Locate the cell with the specified text and output its [X, Y] center coordinate. 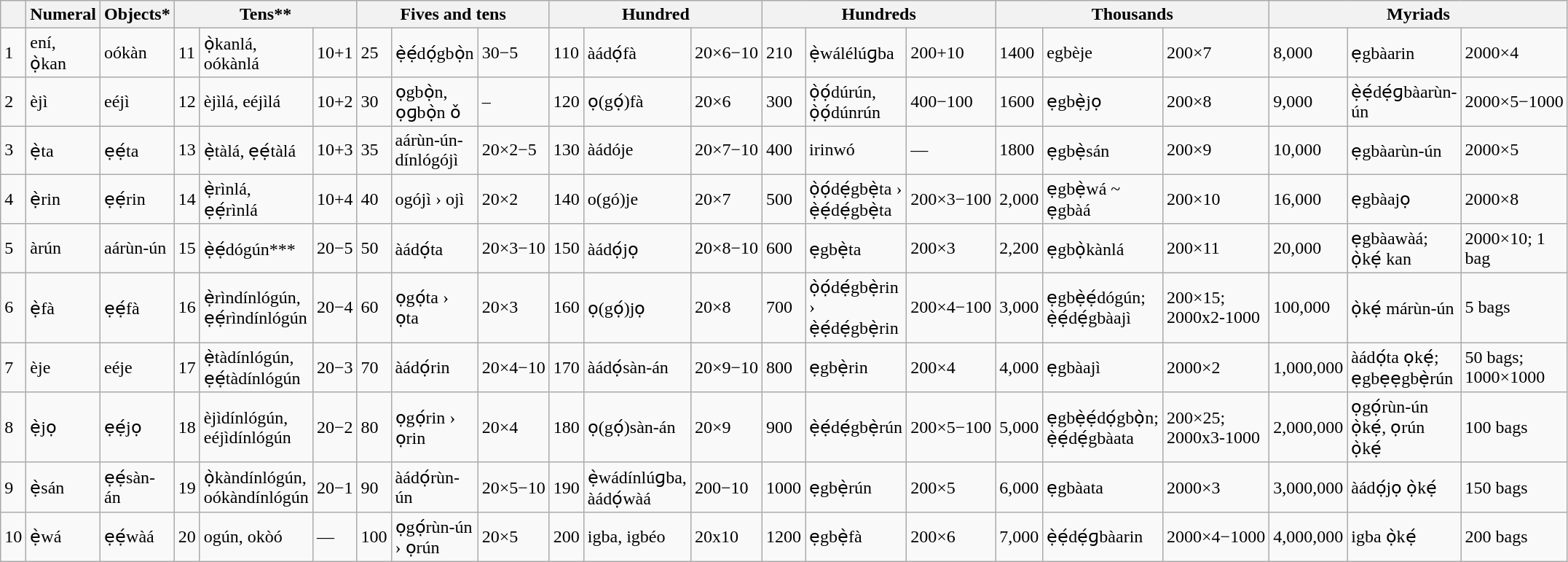
2000×3 [1216, 487]
àádọ́sàn-án [637, 367]
150 bags [1514, 487]
200×4 [951, 367]
ẹ̀rìndínlógún, ẹẹ́rìndínlógún [256, 308]
1 [13, 52]
20×2 [513, 198]
ẹ̀ẹ́dọ́gbọ̀n [434, 52]
200×8 [1216, 101]
ẹ̀sán [63, 487]
Fives and tens [453, 15]
3,000,000 [1308, 487]
ẹẹ́fà [138, 308]
Numeral [63, 15]
20×4−10 [513, 367]
àrún [63, 249]
200×5−100 [951, 427]
20−3 [335, 367]
ọgọ́rùn-ún › ọrún [434, 536]
800 [784, 367]
igba ọ̀kẹ́ [1404, 536]
200+10 [951, 52]
eéjì [138, 101]
Hundreds [878, 15]
ẹẹ́rin [138, 198]
200×10 [1216, 198]
200×3−100 [951, 198]
ọgbọ̀n, ọɡbọ̀n ǒ [434, 101]
100,000 [1308, 308]
600 [784, 249]
20×5−10 [513, 487]
ọ(gọ́)jọ [637, 308]
Objects* [138, 15]
ọ̀ọ́dẹ́gbẹ̀rin › ẹ̀ẹ́dẹ́gbẹ̀rin [856, 308]
àádọ́ta ọkẹ́; ẹgbẹẹgbẹ̀rún [1404, 367]
èjì [63, 101]
ẹgbẹ̀jọ [1103, 101]
15 [186, 249]
Hundred [655, 15]
2,200 [1020, 249]
13 [186, 150]
àádóje [637, 150]
700 [784, 308]
200×6 [951, 536]
8,000 [1308, 52]
2,000 [1020, 198]
– [513, 101]
70 [374, 367]
2000×8 [1514, 198]
4,000,000 [1308, 536]
4,000 [1020, 367]
ẹ̀fà [63, 308]
20×5 [513, 536]
130 [567, 150]
16 [186, 308]
9 [13, 487]
1,000,000 [1308, 367]
igba, igbéo [637, 536]
50 [374, 249]
o(gó)je [637, 198]
210 [784, 52]
200×7 [1216, 52]
àádọ́rùn-ún [434, 487]
2 [13, 101]
àádọ́ta [434, 249]
100 [374, 536]
àádọ́fà [637, 52]
20×6−10 [726, 52]
ẹẹ́wàá [138, 536]
10+4 [335, 198]
egbèje [1103, 52]
ọ̀kàndínlógún, oókàndínlógún [256, 487]
aárùn-ún [138, 249]
àádọ́rin [434, 367]
20×8 [726, 308]
ọ(gọ́)sàn-án [637, 427]
2000×10; 1 bag [1514, 249]
3,000 [1020, 308]
ẹgbàata [1103, 487]
ọ̀kẹ́ márùn-ún [1404, 308]
200×5 [951, 487]
400−100 [951, 101]
ẹ̀ẹ́dẹ́gbẹ̀rún [856, 427]
ọgọ́rùn-ún ọ̀kẹ́, ọrún ọ̀kẹ́ [1404, 427]
1800 [1020, 150]
20×4 [513, 427]
6 [13, 308]
ẹẹ́jọ [138, 427]
200×3 [951, 249]
120 [567, 101]
2000×5 [1514, 150]
20×8−10 [726, 249]
20×7−10 [726, 150]
ẹ̀wádínlúɡba, àádọ́wàá [637, 487]
17 [186, 367]
aárùn-ún-dínlógójì [434, 150]
50 bags; 1000×1000 [1514, 367]
ọ(gọ́)fà [637, 101]
ẹ̀jọ [63, 427]
110 [567, 52]
irinwó [856, 150]
20×9−10 [726, 367]
èjìlá, eéjìlá [256, 101]
200×9 [1216, 150]
èjìdínlógún, eéjìdínlógún [256, 427]
16,000 [1308, 198]
ẹ̀ẹ́dógún*** [256, 249]
190 [567, 487]
ẹ̀wálélúɡba [856, 52]
90 [374, 487]
ẹ̀wá [63, 536]
160 [567, 308]
ẹgbẹ̀ẹ́dọ́gbọ̀n; ẹ̀ẹ́dẹ́gbàata [1103, 427]
180 [567, 427]
1400 [1020, 52]
ọ̀ọ́dúrún, ọ̀ọ́dúnrún [856, 101]
ẹẹ́ta [138, 150]
ẹgbẹ̀wá ~ ẹgbàá [1103, 198]
ọ̀kanlá, oókànlá [256, 52]
5 bags [1514, 308]
ẹgbàarùn-ún [1404, 150]
20×7 [726, 198]
8 [13, 427]
200−10 [726, 487]
ẹ̀ẹ́dẹ́ɡbàarin [1103, 536]
35 [374, 150]
10+2 [335, 101]
60 [374, 308]
àádọ́jọ ọ̀kẹ́ [1404, 487]
ẹgbẹ̀sán [1103, 150]
30−5 [513, 52]
5,000 [1020, 427]
170 [567, 367]
ọ̀ọ́dẹ́gbẹ̀ta › ẹ̀ẹ́dẹ́gbẹ̀ta [856, 198]
oókàn [138, 52]
12 [186, 101]
ẹgbẹ̀ẹ́dógún; ẹ̀ẹ́dẹ́gbàajì [1103, 308]
Tens** [265, 15]
5 [13, 249]
10,000 [1308, 150]
11 [186, 52]
2000×2 [1216, 367]
ẹgbàarin [1404, 52]
2000×5−1000 [1514, 101]
ogún, okòó [256, 536]
7,000 [1020, 536]
ẹ̀tàdínlógún, ẹẹ́tàdínlógún [256, 367]
10+3 [335, 150]
ẹgbàajì [1103, 367]
2000×4 [1514, 52]
300 [784, 101]
200×25; 2000x3-1000 [1216, 427]
10+1 [335, 52]
ẹ̀ta [63, 150]
ẹ̀ẹ́dẹ́ɡbàarùn-ún [1404, 101]
100 bags [1514, 427]
20−1 [335, 487]
ọgọ́rin › ọrin [434, 427]
Thousands [1132, 15]
ẹgbọ̀kànlá [1103, 249]
ení, ọ̀kan [63, 52]
25 [374, 52]
20,000 [1308, 249]
20×3−10 [513, 249]
ẹgbẹ̀fà [856, 536]
ẹ̀tàlá, ẹẹ́tàlá [256, 150]
20−2 [335, 427]
20−4 [335, 308]
eéje [138, 367]
40 [374, 198]
ẹẹ́sàn-án [138, 487]
7 [13, 367]
ẹgbẹ̀rin [856, 367]
àádọ́jọ [637, 249]
20×3 [513, 308]
20−5 [335, 249]
ẹgbàawàá; ọ̀kẹ́ kan [1404, 249]
500 [784, 198]
2000×4−1000 [1216, 536]
900 [784, 427]
ẹ̀rin [63, 198]
150 [567, 249]
200×4−100 [951, 308]
ogójì › ojì [434, 198]
200 bags [1514, 536]
19 [186, 487]
80 [374, 427]
èje [63, 367]
10 [13, 536]
200×11 [1216, 249]
20x10 [726, 536]
Myriads [1419, 15]
20×6 [726, 101]
ọgọ́ta › ọta [434, 308]
ẹgbàajọ [1404, 198]
200 [567, 536]
20 [186, 536]
14 [186, 198]
20×2−5 [513, 150]
4 [13, 198]
1600 [1020, 101]
200×15; 2000x2-1000 [1216, 308]
ẹ̀rìnlá, ẹẹ́rìnlá [256, 198]
400 [784, 150]
9,000 [1308, 101]
1000 [784, 487]
1200 [784, 536]
2,000,000 [1308, 427]
30 [374, 101]
ẹgbẹ̀rún [856, 487]
ẹgbẹ̀ta [856, 249]
18 [186, 427]
20×9 [726, 427]
6,000 [1020, 487]
140 [567, 198]
3 [13, 150]
